From the cell containing the given text, extract its center point as [X, Y] coordinate. 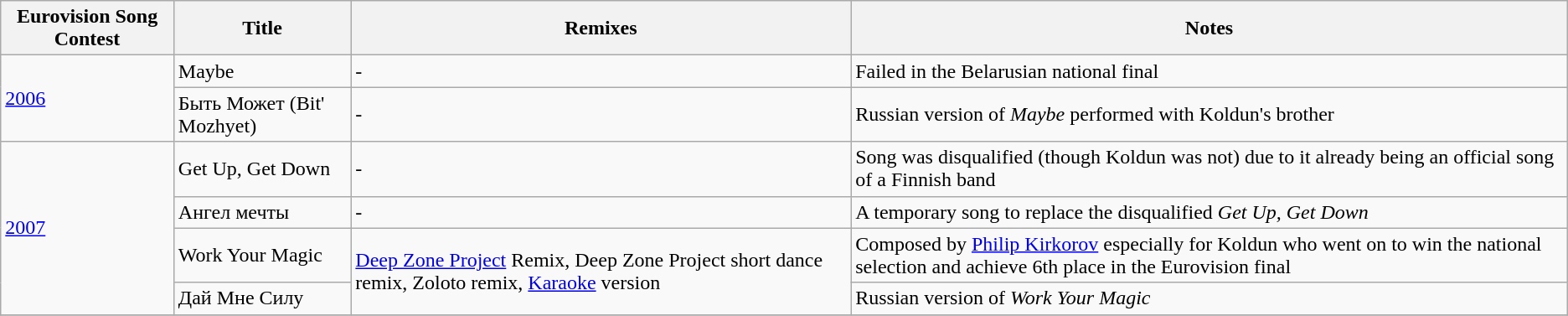
Title [262, 28]
2006 [87, 99]
Eurovision Song Contest [87, 28]
Work Your Magic [262, 255]
Failed in the Belarusian national final [1210, 71]
A temporary song to replace the disqualified Get Up, Get Down [1210, 212]
Composed by Philip Kirkorov especially for Koldun who went on to win the national selection and achieve 6th place in the Eurovision final [1210, 255]
Russian version of Maybe performed with Koldun's brother [1210, 114]
Get Up, Get Down [262, 169]
Deep Zone Project Remix, Deep Zone Project short dance remix, Zoloto remix, Karaoke version [601, 272]
Remixes [601, 28]
Быть Может (Bit' Mozhyet) [262, 114]
Russian version of Work Your Magic [1210, 298]
2007 [87, 228]
Notes [1210, 28]
Maybe [262, 71]
Song was disqualified (though Koldun was not) due to it already being an official song of a Finnish band [1210, 169]
Дай Мне Силу [262, 298]
Ангел мечты [262, 212]
